Return (x, y) of the center of cell containing provided text 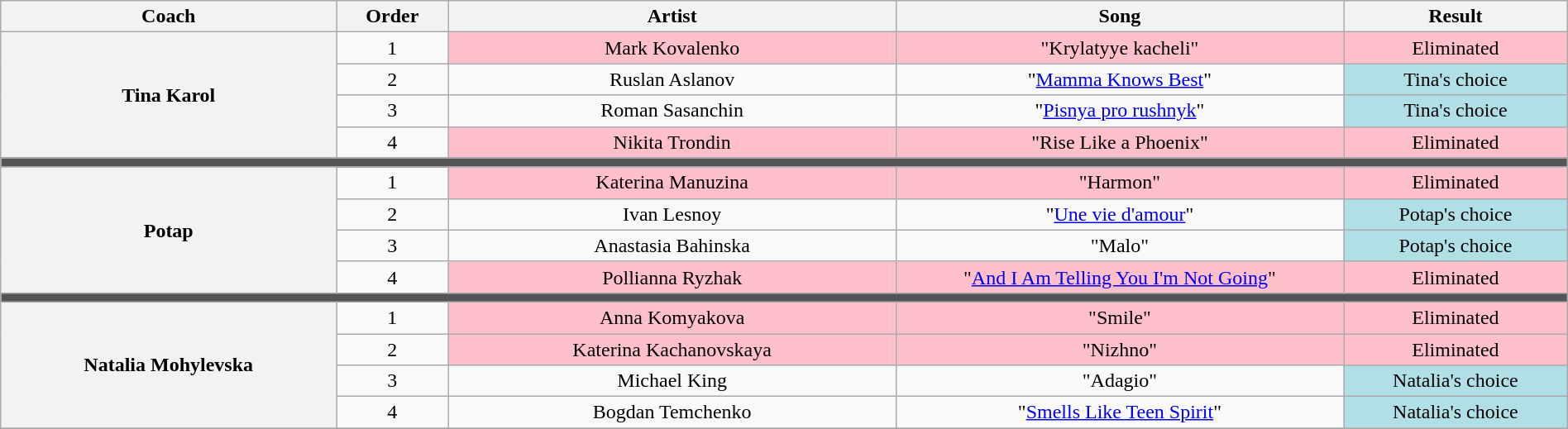
Pollianna Ryzhak (672, 277)
Potap (169, 230)
Roman Sasanchin (672, 111)
"Adagio" (1120, 381)
Ivan Lesnoy (672, 214)
Artist (672, 17)
"Harmon" (1120, 183)
"Krylatyye kacheli" (1120, 48)
"Nizhno" (1120, 350)
Bogdan Temchenko (672, 412)
"Smile" (1120, 317)
Mark Kovalenko (672, 48)
Katerina Kachanovskaya (672, 350)
Anna Komyakova (672, 317)
"Mamma Knows Best" (1120, 79)
Natalia Mohylevska (169, 365)
Anastasia Bahinska (672, 245)
Song (1120, 17)
"Rise Like a Phoenix" (1120, 142)
Coach (169, 17)
Michael King (672, 381)
Nikita Trondin (672, 142)
Ruslan Aslanov (672, 79)
Order (392, 17)
Result (1456, 17)
"Malo" (1120, 245)
"Smells Like Teen Spirit" (1120, 412)
Tina Karol (169, 95)
"Une vie d'amour" (1120, 214)
"And I Am Telling You I'm Not Going" (1120, 277)
Katerina Manuzina (672, 183)
"Pisnya pro rushnyk" (1120, 111)
